From the cell containing the given text, extract its center point as [X, Y] coordinate. 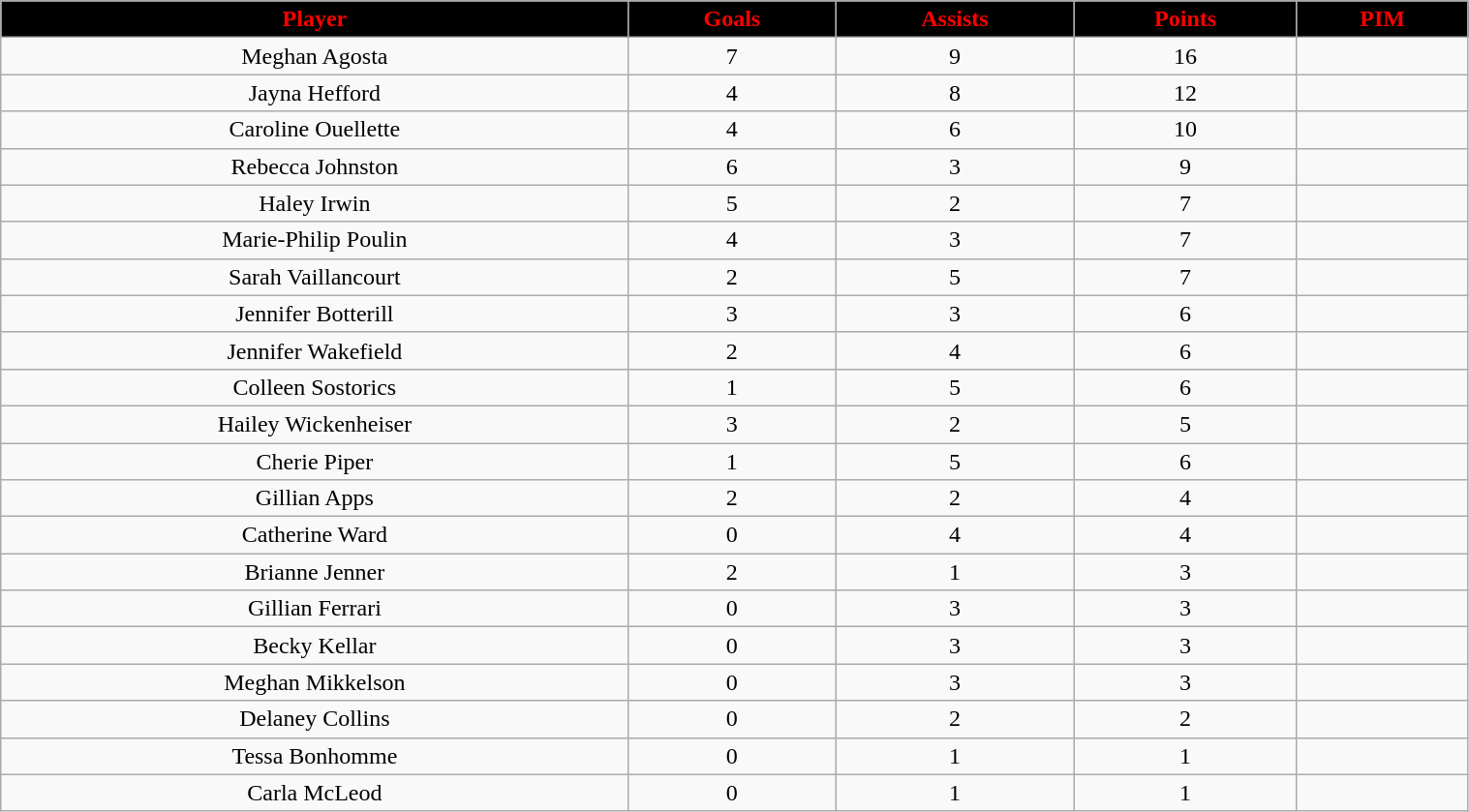
Catherine Ward [315, 535]
Carla McLeod [315, 793]
Gillian Ferrari [315, 609]
10 [1185, 130]
8 [955, 93]
Marie-Philip Poulin [315, 240]
Player [315, 19]
Jennifer Botterill [315, 314]
Tessa Bonhomme [315, 756]
Goals [732, 19]
Caroline Ouellette [315, 130]
Cherie Piper [315, 462]
12 [1185, 93]
Jayna Hefford [315, 93]
Colleen Sostorics [315, 387]
Gillian Apps [315, 498]
PIM [1383, 19]
Rebecca Johnston [315, 166]
Hailey Wickenheiser [315, 424]
Becky Kellar [315, 646]
Delaney Collins [315, 719]
Sarah Vaillancourt [315, 277]
Meghan Mikkelson [315, 682]
Assists [955, 19]
Brianne Jenner [315, 572]
Jennifer Wakefield [315, 350]
Points [1185, 19]
16 [1185, 56]
Haley Irwin [315, 203]
Meghan Agosta [315, 56]
